Identify which cell holds the provided text, then report its (X, Y) central coordinate. 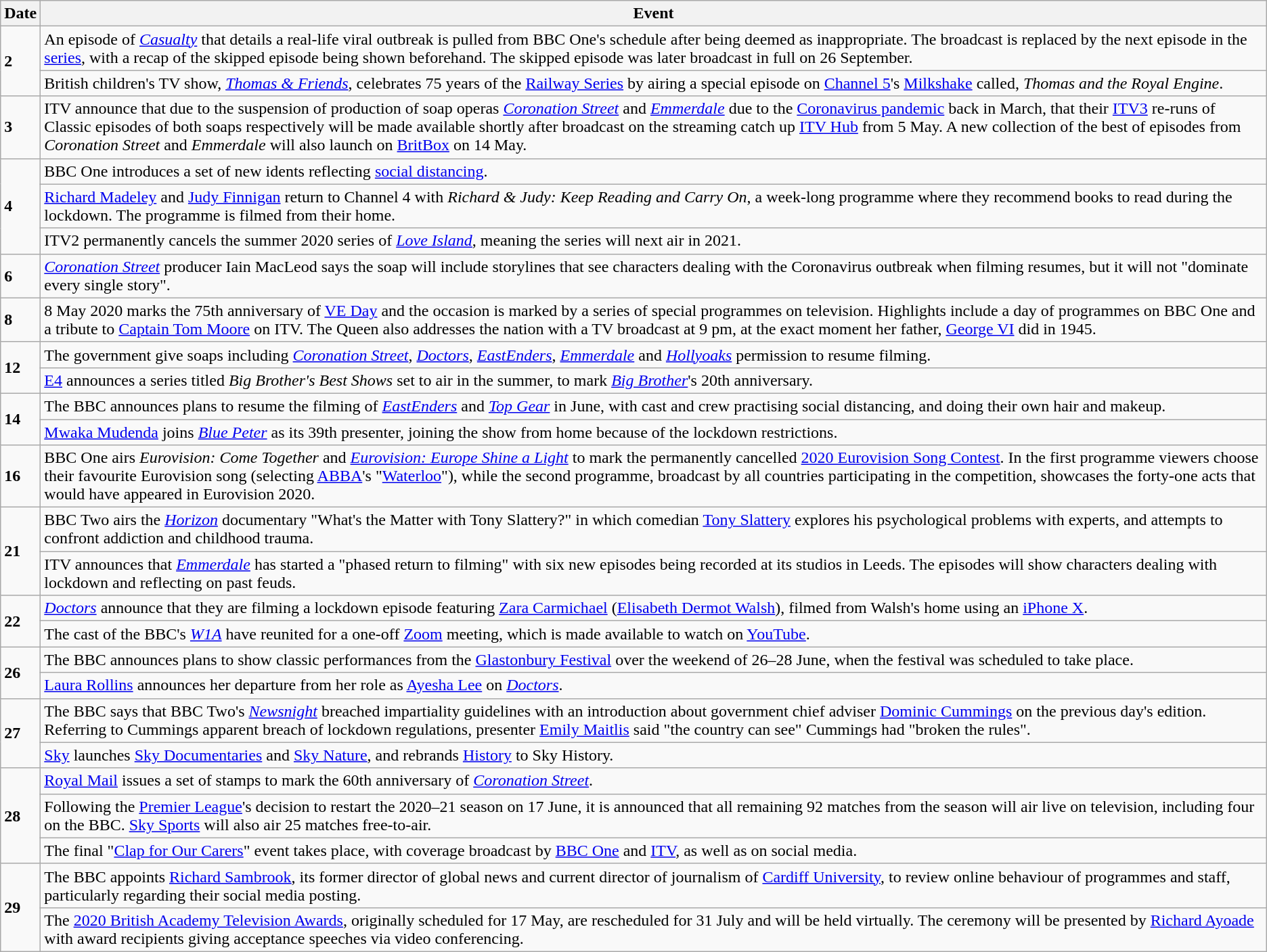
BBC One introduces a set of new idents reflecting social distancing. (654, 171)
Royal Mail issues a set of stamps to mark the 60th anniversary of Coronation Street. (654, 781)
The cast of the BBC's W1A have reunited for a one-off Zoom meeting, which is made available to watch on YouTube. (654, 634)
27 (20, 733)
28 (20, 816)
2 (20, 61)
8 (20, 319)
14 (20, 419)
E4 announces a series titled Big Brother's Best Shows set to air in the summer, to mark Big Brother's 20th anniversary. (654, 380)
6 (20, 276)
The government give soaps including Coronation Street, Doctors, EastEnders, Emmerdale and Hollyoaks permission to resume filming. (654, 355)
3 (20, 127)
The final "Clap for Our Carers" event takes place, with coverage broadcast by BBC One and ITV, as well as on social media. (654, 851)
Date (20, 14)
Event (654, 14)
Laura Rollins announces her departure from her role as Ayesha Lee on Doctors. (654, 685)
21 (20, 551)
16 (20, 476)
Sky launches Sky Documentaries and Sky Nature, and rebrands History to Sky History. (654, 755)
29 (20, 907)
Mwaka Mudenda joins Blue Peter as its 39th presenter, joining the show from home because of the lockdown restrictions. (654, 432)
12 (20, 367)
4 (20, 206)
26 (20, 673)
ITV2 permanently cancels the summer 2020 series of Love Island, meaning the series will next air in 2021. (654, 241)
22 (20, 621)
